For the text-containing cell, return its midpoint in (X, Y) coordinate format. 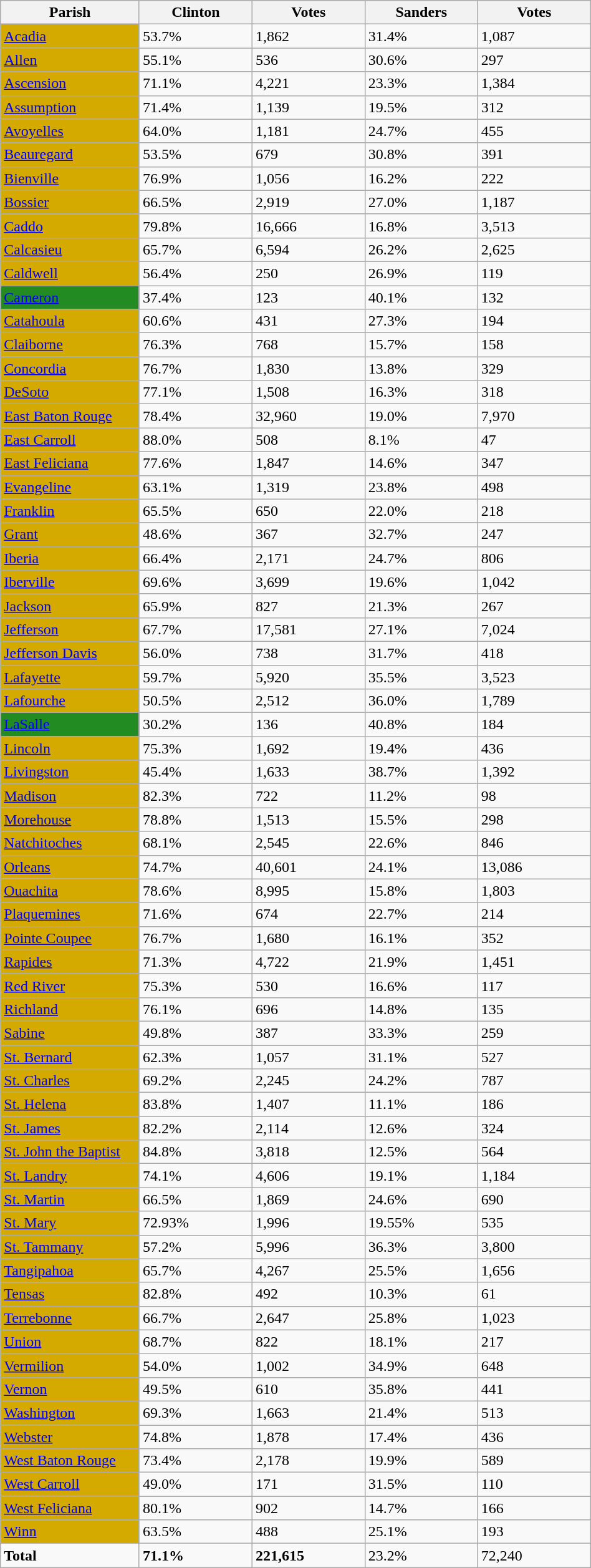
16.2% (421, 178)
77.1% (196, 392)
2,245 (308, 1081)
221,615 (308, 1556)
391 (534, 155)
1,181 (308, 131)
16.3% (421, 392)
1,187 (534, 202)
535 (534, 1223)
Acadia (70, 36)
1,847 (308, 463)
40.1% (421, 298)
21.4% (421, 1413)
Vernon (70, 1389)
Grant (70, 535)
27.0% (421, 202)
12.6% (421, 1128)
80.1% (196, 1508)
69.2% (196, 1081)
1,057 (308, 1057)
27.3% (421, 321)
696 (308, 1009)
2,171 (308, 558)
352 (534, 938)
5,996 (308, 1247)
Total (70, 1556)
1,663 (308, 1413)
St. Helena (70, 1105)
2,178 (308, 1461)
Iberia (70, 558)
Franklin (70, 511)
4,722 (308, 962)
74.8% (196, 1436)
Sanders (421, 12)
4,221 (308, 84)
Clinton (196, 12)
2,512 (308, 701)
82.3% (196, 796)
18.1% (421, 1342)
St. Charles (70, 1081)
536 (308, 60)
11.2% (421, 796)
117 (534, 985)
32,960 (308, 416)
50.5% (196, 701)
508 (308, 440)
45.4% (196, 772)
324 (534, 1128)
Caldwell (70, 273)
Cameron (70, 298)
23.3% (421, 84)
194 (534, 321)
7,024 (534, 629)
25.5% (421, 1270)
418 (534, 653)
564 (534, 1152)
36.3% (421, 1247)
Madison (70, 796)
132 (534, 298)
66.4% (196, 558)
Claiborne (70, 345)
71.3% (196, 962)
Lafourche (70, 701)
40.8% (421, 725)
82.2% (196, 1128)
19.0% (421, 416)
3,513 (534, 226)
71.4% (196, 107)
19.6% (421, 582)
17,581 (308, 629)
Iberville (70, 582)
2,919 (308, 202)
33.3% (421, 1033)
1,789 (534, 701)
98 (534, 796)
1,451 (534, 962)
Orleans (70, 867)
74.1% (196, 1176)
498 (534, 487)
Caddo (70, 226)
76.3% (196, 345)
61 (534, 1294)
Bienville (70, 178)
297 (534, 60)
30.6% (421, 60)
3,523 (534, 677)
65.9% (196, 606)
Winn (70, 1532)
35.8% (421, 1389)
648 (534, 1365)
11.1% (421, 1105)
Evangeline (70, 487)
312 (534, 107)
77.6% (196, 463)
110 (534, 1484)
367 (308, 535)
40,601 (308, 867)
23.8% (421, 487)
1,184 (534, 1176)
218 (534, 511)
Tangipahoa (70, 1270)
21.3% (421, 606)
431 (308, 321)
Plaquemines (70, 914)
Red River (70, 985)
Parish (70, 12)
806 (534, 558)
59.7% (196, 677)
10.3% (421, 1294)
13.8% (421, 369)
31.4% (421, 36)
Terrebonne (70, 1318)
East Carroll (70, 440)
1,023 (534, 1318)
3,800 (534, 1247)
158 (534, 345)
5,920 (308, 677)
1,513 (308, 820)
530 (308, 985)
Pointe Coupee (70, 938)
48.6% (196, 535)
19.4% (421, 748)
31.5% (421, 1484)
Livingston (70, 772)
822 (308, 1342)
123 (308, 298)
St. Mary (70, 1223)
2,647 (308, 1318)
846 (534, 843)
1,878 (308, 1436)
69.6% (196, 582)
1,056 (308, 178)
136 (308, 725)
West Feliciana (70, 1508)
17.4% (421, 1436)
32.7% (421, 535)
247 (534, 535)
Calcasieu (70, 249)
36.0% (421, 701)
259 (534, 1033)
69.3% (196, 1413)
76.1% (196, 1009)
Bossier (70, 202)
St. Martin (70, 1199)
62.3% (196, 1057)
16.6% (421, 985)
21.9% (421, 962)
West Baton Rouge (70, 1461)
214 (534, 914)
387 (308, 1033)
3,699 (308, 582)
8,995 (308, 891)
1,087 (534, 36)
30.8% (421, 155)
15.5% (421, 820)
186 (534, 1105)
24.6% (421, 1199)
1,680 (308, 938)
Richland (70, 1009)
513 (534, 1413)
East Feliciana (70, 463)
St. John the Baptist (70, 1152)
LaSalle (70, 725)
1,830 (308, 369)
22.7% (421, 914)
34.9% (421, 1365)
47 (534, 440)
Sabine (70, 1033)
16.1% (421, 938)
53.7% (196, 36)
Jackson (70, 606)
2,114 (308, 1128)
8.1% (421, 440)
79.8% (196, 226)
Allen (70, 60)
56.4% (196, 273)
787 (534, 1081)
1,633 (308, 772)
63.5% (196, 1532)
Rapides (70, 962)
14.8% (421, 1009)
650 (308, 511)
455 (534, 131)
23.2% (421, 1556)
1,002 (308, 1365)
25.8% (421, 1318)
55.1% (196, 60)
Morehouse (70, 820)
318 (534, 392)
Jefferson Davis (70, 653)
1,692 (308, 748)
35.5% (421, 677)
14.7% (421, 1508)
19.5% (421, 107)
690 (534, 1199)
St. James (70, 1128)
27.1% (421, 629)
1,392 (534, 772)
6,594 (308, 249)
Ouachita (70, 891)
1,139 (308, 107)
827 (308, 606)
60.6% (196, 321)
135 (534, 1009)
Union (70, 1342)
Beauregard (70, 155)
217 (534, 1342)
527 (534, 1057)
71.6% (196, 914)
Ascension (70, 84)
65.5% (196, 511)
St. Tammany (70, 1247)
329 (534, 369)
East Baton Rouge (70, 416)
64.0% (196, 131)
24.1% (421, 867)
78.6% (196, 891)
31.7% (421, 653)
250 (308, 273)
74.7% (196, 867)
492 (308, 1294)
Assumption (70, 107)
902 (308, 1508)
441 (534, 1389)
22.6% (421, 843)
73.4% (196, 1461)
14.6% (421, 463)
1,862 (308, 36)
1,319 (308, 487)
488 (308, 1532)
19.55% (421, 1223)
2,545 (308, 843)
67.7% (196, 629)
171 (308, 1484)
49.0% (196, 1484)
56.0% (196, 653)
84.8% (196, 1152)
3,818 (308, 1152)
2,625 (534, 249)
674 (308, 914)
298 (534, 820)
19.1% (421, 1176)
37.4% (196, 298)
82.8% (196, 1294)
St. Landry (70, 1176)
Jefferson (70, 629)
184 (534, 725)
22.0% (421, 511)
347 (534, 463)
119 (534, 273)
738 (308, 653)
1,656 (534, 1270)
768 (308, 345)
Webster (70, 1436)
1,996 (308, 1223)
78.8% (196, 820)
54.0% (196, 1365)
66.7% (196, 1318)
222 (534, 178)
63.1% (196, 487)
722 (308, 796)
16.8% (421, 226)
Lincoln (70, 748)
15.7% (421, 345)
49.5% (196, 1389)
16,666 (308, 226)
Avoyelles (70, 131)
72.93% (196, 1223)
53.5% (196, 155)
24.2% (421, 1081)
13,086 (534, 867)
Tensas (70, 1294)
166 (534, 1508)
1,803 (534, 891)
610 (308, 1389)
St. Bernard (70, 1057)
West Carroll (70, 1484)
1,384 (534, 84)
Lafayette (70, 677)
88.0% (196, 440)
Catahoula (70, 321)
Vermilion (70, 1365)
1,042 (534, 582)
Natchitoches (70, 843)
15.8% (421, 891)
57.2% (196, 1247)
Washington (70, 1413)
1,869 (308, 1199)
1,407 (308, 1105)
Concordia (70, 369)
DeSoto (70, 392)
25.1% (421, 1532)
12.5% (421, 1152)
31.1% (421, 1057)
76.9% (196, 178)
4,267 (308, 1270)
19.9% (421, 1461)
49.8% (196, 1033)
78.4% (196, 416)
72,240 (534, 1556)
68.1% (196, 843)
38.7% (421, 772)
68.7% (196, 1342)
679 (308, 155)
30.2% (196, 725)
193 (534, 1532)
4,606 (308, 1176)
267 (534, 606)
589 (534, 1461)
7,970 (534, 416)
26.2% (421, 249)
1,508 (308, 392)
26.9% (421, 273)
83.8% (196, 1105)
